Pinpoint the cell where the given text exists, returning its (x, y) midpoint coordinate. 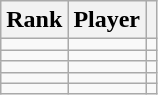
Rank (34, 20)
Player (107, 20)
